Return the (X, Y) coordinate for the center point of the cell that contains the specified text.  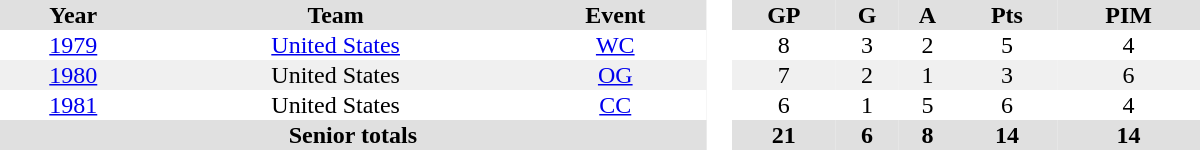
7 (784, 75)
1981 (74, 105)
OG (616, 75)
CC (616, 105)
21 (784, 135)
Event (616, 15)
PIM (1128, 15)
1980 (74, 75)
G (867, 15)
WC (616, 45)
1979 (74, 45)
Team (336, 15)
A (927, 15)
Year (74, 15)
GP (784, 15)
Senior totals (353, 135)
Pts (1008, 15)
